Detect which cell encompasses the target text, then output its (X, Y) center coordinate. 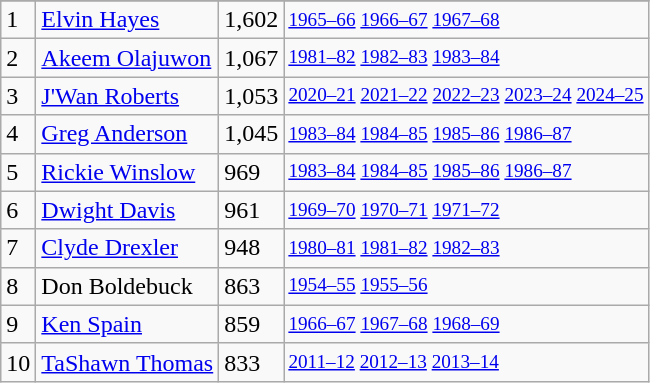
TaShawn Thomas (128, 362)
863 (252, 286)
6 (18, 210)
1 (18, 20)
961 (252, 210)
1954–55 1955–56 (466, 286)
1969–70 1970–71 1971–72 (466, 210)
948 (252, 248)
1980–81 1981–82 1982–83 (466, 248)
1,053 (252, 96)
Dwight Davis (128, 210)
J'Wan Roberts (128, 96)
1,602 (252, 20)
10 (18, 362)
1981–82 1982–83 1983–84 (466, 58)
2011–12 2012–13 2013–14 (466, 362)
3 (18, 96)
969 (252, 172)
Clyde Drexler (128, 248)
1966–67 1967–68 1968–69 (466, 324)
Elvin Hayes (128, 20)
5 (18, 172)
1,067 (252, 58)
Rickie Winslow (128, 172)
Greg Anderson (128, 134)
4 (18, 134)
859 (252, 324)
7 (18, 248)
9 (18, 324)
2020–21 2021–22 2022–23 2023–24 2024–25 (466, 96)
833 (252, 362)
8 (18, 286)
Akeem Olajuwon (128, 58)
1,045 (252, 134)
2 (18, 58)
Ken Spain (128, 324)
1965–66 1966–67 1967–68 (466, 20)
Don Boldebuck (128, 286)
